For the text-containing cell, return its midpoint in [X, Y] coordinate format. 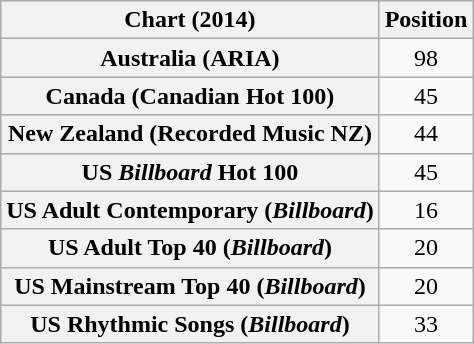
US Rhythmic Songs (Billboard) [190, 324]
Position [426, 20]
Australia (ARIA) [190, 58]
US Billboard Hot 100 [190, 172]
44 [426, 134]
Chart (2014) [190, 20]
16 [426, 210]
US Adult Contemporary (Billboard) [190, 210]
33 [426, 324]
US Adult Top 40 (Billboard) [190, 248]
New Zealand (Recorded Music NZ) [190, 134]
Canada (Canadian Hot 100) [190, 96]
98 [426, 58]
US Mainstream Top 40 (Billboard) [190, 286]
